For the text-containing cell, return its midpoint in (X, Y) coordinate format. 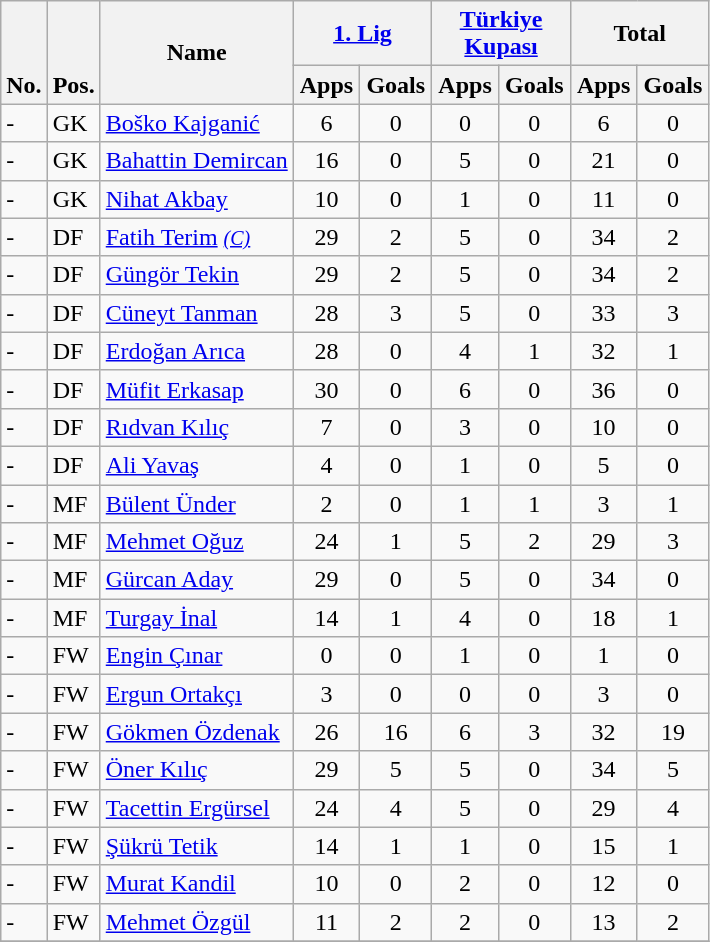
12 (604, 884)
19 (673, 732)
Pos. (74, 52)
33 (604, 313)
Şükrü Tetik (196, 846)
Rıdvan Kılıç (196, 427)
Boško Kajganić (196, 123)
30 (326, 389)
Tacettin Ergürsel (196, 808)
Bahattin Demircan (196, 161)
36 (604, 389)
18 (604, 618)
Name (196, 52)
Turgay İnal (196, 618)
Engin Çınar (196, 656)
Fatih Terim (C) (196, 237)
Öner Kılıç (196, 770)
No. (24, 52)
Nihat Akbay (196, 199)
Cüneyt Tanman (196, 313)
Gürcan Aday (196, 580)
Müfit Erkasap (196, 389)
Total (640, 34)
15 (604, 846)
1. Lig (362, 34)
Ali Yavaş (196, 465)
21 (604, 161)
Türkiye Kupası (502, 34)
Güngör Tekin (196, 275)
13 (604, 922)
Erdoğan Arıca (196, 351)
Bülent Ünder (196, 503)
Ergun Ortakçı (196, 694)
Mehmet Oğuz (196, 542)
7 (326, 427)
Murat Kandil (196, 884)
26 (326, 732)
Mehmet Özgül (196, 922)
Gökmen Özdenak (196, 732)
